Locate the cell with the specified text and output its (x, y) center coordinate. 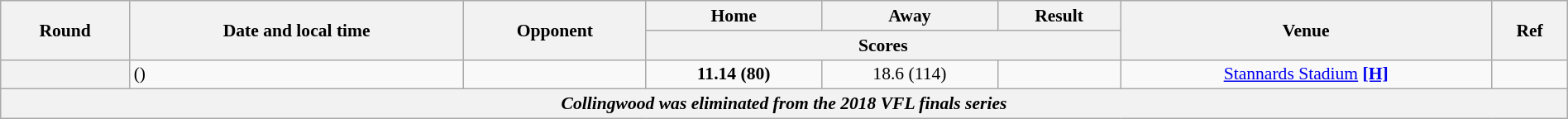
Result (1059, 16)
Home (734, 16)
Date and local time (297, 30)
Round (65, 30)
Collingwood was eliminated from the 2018 VFL finals series (784, 104)
Ref (1530, 30)
Venue (1307, 30)
Scores (883, 45)
11.14 (80) (734, 74)
Away (910, 16)
Opponent (555, 30)
() (297, 74)
18.6 (114) (910, 74)
Stannards Stadium [H] (1307, 74)
